Locate the cell with the specified text and output its [x, y] center coordinate. 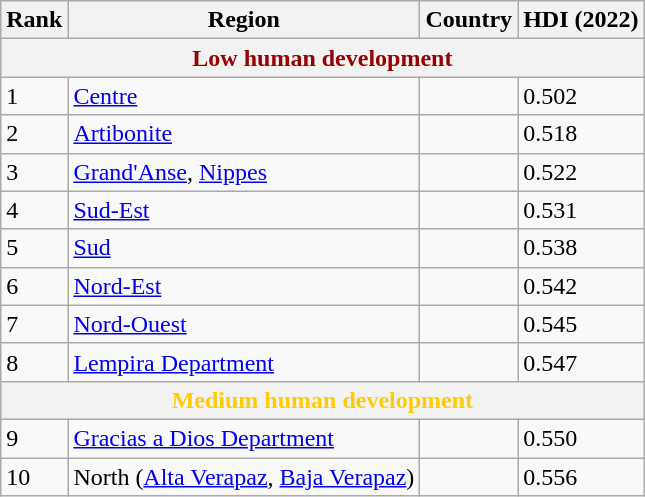
0.522 [581, 172]
0.531 [581, 210]
Medium human development [322, 400]
Sud-Est [244, 210]
8 [34, 362]
Country [469, 20]
Gracias a Dios Department [244, 438]
Centre [244, 96]
Low human development [322, 58]
Grand'Anse, Nippes [244, 172]
1 [34, 96]
4 [34, 210]
Nord-Ouest [244, 324]
0.502 [581, 96]
Nord-Est [244, 286]
Artibonite [244, 134]
0.545 [581, 324]
North (Alta Verapaz, Baja Verapaz) [244, 477]
3 [34, 172]
7 [34, 324]
Region [244, 20]
2 [34, 134]
0.538 [581, 248]
0.547 [581, 362]
5 [34, 248]
Rank [34, 20]
HDI (2022) [581, 20]
6 [34, 286]
0.542 [581, 286]
9 [34, 438]
10 [34, 477]
0.556 [581, 477]
0.550 [581, 438]
0.518 [581, 134]
Sud [244, 248]
Lempira Department [244, 362]
